From the cell containing the given text, extract its center point as [x, y] coordinate. 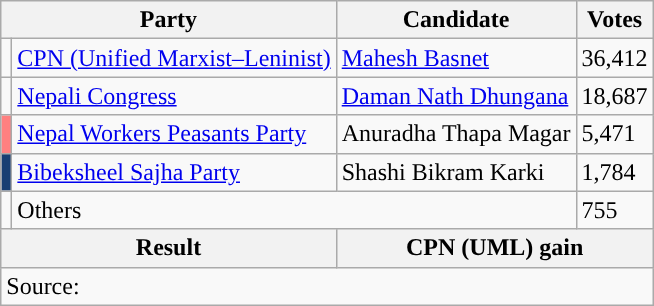
36,412 [614, 58]
755 [614, 210]
Nepal Workers Peasants Party [174, 134]
Mahesh Basnet [456, 58]
Bibeksheel Sajha Party [174, 172]
Candidate [456, 20]
Source: [327, 286]
1,784 [614, 172]
CPN (Unified Marxist–Leninist) [174, 58]
Party [168, 20]
Daman Nath Dhungana [456, 96]
CPN (UML) gain [494, 248]
18,687 [614, 96]
5,471 [614, 134]
Others [294, 210]
Anuradha Thapa Magar [456, 134]
Shashi Bikram Karki [456, 172]
Nepali Congress [174, 96]
Result [168, 248]
Votes [614, 20]
